Scan for the cell matching the given text and deliver its (x, y) coordinate at center. 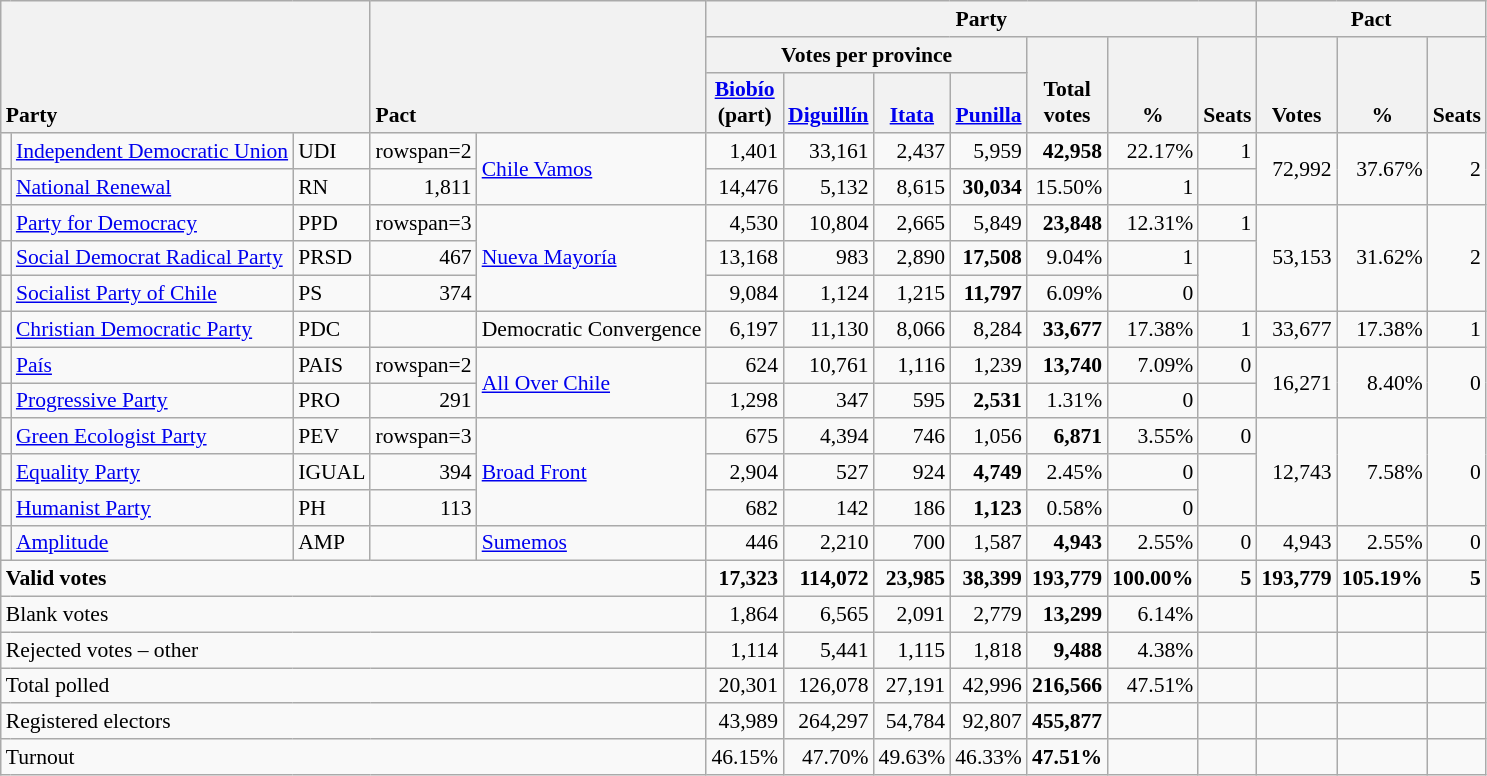
983 (828, 258)
374 (423, 294)
Registered electors (354, 722)
2,779 (988, 615)
2,437 (912, 152)
1,818 (988, 650)
1,401 (744, 152)
6.14% (1152, 615)
National Renewal (152, 187)
2,531 (988, 401)
13,740 (1067, 365)
Equality Party (152, 472)
527 (828, 472)
4,749 (988, 472)
1,864 (744, 615)
9,084 (744, 294)
Democratic Convergence (592, 330)
Sumemos (592, 543)
100.00% (1152, 579)
Valid votes (354, 579)
347 (828, 401)
1,298 (744, 401)
20,301 (744, 686)
5,132 (828, 187)
Humanist Party (152, 508)
Votes (1296, 86)
13,299 (1067, 615)
46.33% (988, 757)
682 (744, 508)
113 (423, 508)
Punilla (988, 102)
22.17% (1152, 152)
595 (912, 401)
1,114 (744, 650)
14,476 (744, 187)
467 (423, 258)
53,153 (1296, 258)
10,761 (828, 365)
8,284 (988, 330)
9,488 (1067, 650)
País (152, 365)
924 (912, 472)
Blank votes (354, 615)
8,615 (912, 187)
92,807 (988, 722)
17,323 (744, 579)
31.62% (1382, 258)
47.70% (828, 757)
1.31% (1067, 401)
RN (332, 187)
72,992 (1296, 170)
7.09% (1152, 365)
8.40% (1382, 382)
5,441 (828, 650)
27,191 (912, 686)
1,116 (912, 365)
Social Democrat Radical Party (152, 258)
42,958 (1067, 152)
2,904 (744, 472)
4.38% (1152, 650)
2.45% (1067, 472)
43,989 (744, 722)
6,565 (828, 615)
Broad Front (592, 472)
Chile Vamos (592, 170)
PS (332, 294)
Green Ecologist Party (152, 437)
1,239 (988, 365)
394 (423, 472)
11,130 (828, 330)
16,271 (1296, 382)
Votes per province (866, 55)
23,848 (1067, 223)
Diguillín (828, 102)
Party for Democracy (152, 223)
12.31% (1152, 223)
Biobío(part) (744, 102)
7.58% (1382, 472)
Turnout (354, 757)
Progressive Party (152, 401)
PDC (332, 330)
2,890 (912, 258)
6,197 (744, 330)
33,161 (828, 152)
PRSD (332, 258)
12,743 (1296, 472)
5,849 (988, 223)
216,566 (1067, 686)
54,784 (912, 722)
624 (744, 365)
2,665 (912, 223)
IGUAL (332, 472)
Independent Democratic Union (152, 152)
105.19% (1382, 579)
UDI (332, 152)
Rejected votes – other (354, 650)
3.55% (1152, 437)
6.09% (1067, 294)
38,399 (988, 579)
PAIS (332, 365)
1,123 (988, 508)
AMP (332, 543)
4,394 (828, 437)
1,587 (988, 543)
1,115 (912, 650)
2,091 (912, 615)
126,078 (828, 686)
1,215 (912, 294)
23,985 (912, 579)
Total polled (354, 686)
5,959 (988, 152)
291 (423, 401)
446 (744, 543)
700 (912, 543)
49.63% (912, 757)
15.50% (1067, 187)
Nueva Mayoría (592, 258)
1,056 (988, 437)
455,877 (1067, 722)
Totalvotes (1067, 86)
Christian Democratic Party (152, 330)
37.67% (1382, 170)
0.58% (1067, 508)
186 (912, 508)
675 (744, 437)
PEV (332, 437)
PRO (332, 401)
All Over Chile (592, 382)
10,804 (828, 223)
PPD (332, 223)
264,297 (828, 722)
Amplitude (152, 543)
8,066 (912, 330)
6,871 (1067, 437)
1,124 (828, 294)
30,034 (988, 187)
42,996 (988, 686)
46.15% (744, 757)
Socialist Party of Chile (152, 294)
2,210 (828, 543)
13,168 (744, 258)
11,797 (988, 294)
142 (828, 508)
114,072 (828, 579)
17,508 (988, 258)
Itata (912, 102)
1,811 (423, 187)
746 (912, 437)
4,530 (744, 223)
9.04% (1067, 258)
PH (332, 508)
